Extract the [X, Y] coordinate from the center of the cell holding the provided text.  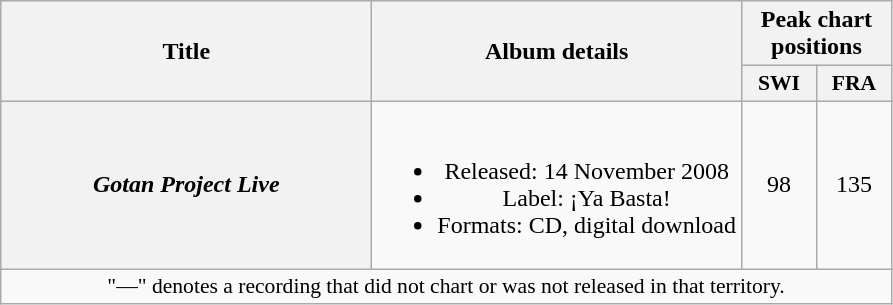
FRA [854, 84]
135 [854, 184]
Title [186, 52]
"—" denotes a recording that did not chart or was not released in that territory. [446, 286]
Peak chart positions [817, 34]
98 [780, 184]
Album details [557, 52]
SWI [780, 84]
Released: 14 November 2008Label: ¡Ya Basta!Formats: CD, digital download [557, 184]
Gotan Project Live [186, 184]
